Extract the (X, Y) coordinate from the center of the cell holding the provided text.  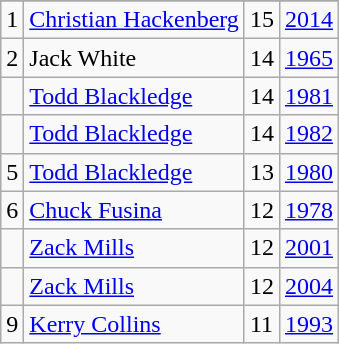
Christian Hackenberg (134, 20)
Chuck Fusina (134, 210)
13 (262, 172)
1993 (308, 324)
2 (12, 58)
5 (12, 172)
Kerry Collins (134, 324)
11 (262, 324)
15 (262, 20)
2001 (308, 248)
1 (12, 20)
Jack White (134, 58)
9 (12, 324)
6 (12, 210)
1965 (308, 58)
2004 (308, 286)
1981 (308, 96)
1978 (308, 210)
1980 (308, 172)
1982 (308, 134)
2014 (308, 20)
